Search for the cell housing the specified text and yield its [x, y] center coordinate. 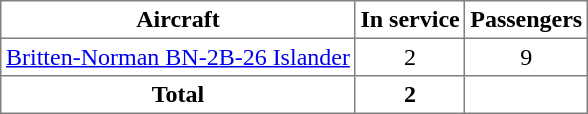
In service [410, 20]
Total [178, 95]
9 [526, 57]
Passengers [526, 20]
Aircraft [178, 20]
Britten-Norman BN-2B-26 Islander [178, 57]
